Identify which cell holds the provided text, then report its (X, Y) central coordinate. 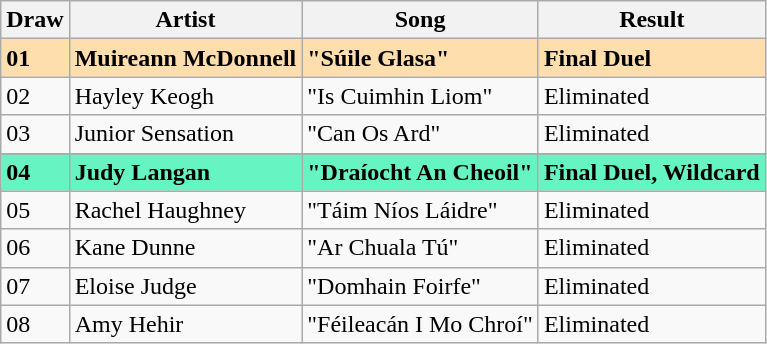
05 (35, 210)
Junior Sensation (186, 134)
03 (35, 134)
"Domhain Foirfe" (420, 286)
"Táim Níos Láidre" (420, 210)
"Ar Chuala Tú" (420, 248)
Artist (186, 20)
06 (35, 248)
07 (35, 286)
"Can Os Ard" (420, 134)
Muireann McDonnell (186, 58)
04 (35, 172)
02 (35, 96)
Eloise Judge (186, 286)
"Is Cuimhin Liom" (420, 96)
Final Duel (652, 58)
Final Duel, Wildcard (652, 172)
Judy Langan (186, 172)
Kane Dunne (186, 248)
08 (35, 324)
Song (420, 20)
Result (652, 20)
"Féileacán I Mo Chroí" (420, 324)
"Súile Glasa" (420, 58)
Amy Hehir (186, 324)
01 (35, 58)
Hayley Keogh (186, 96)
Rachel Haughney (186, 210)
"Draíocht An Cheoil" (420, 172)
Draw (35, 20)
